Output the (x, y) coordinate of the center of the cell containing the given text.  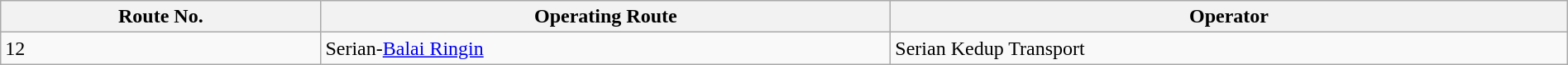
Serian-Balai Ringin (605, 48)
Operating Route (605, 17)
Route No. (160, 17)
Serian Kedup Transport (1229, 48)
Operator (1229, 17)
12 (160, 48)
